Identify which cell holds the provided text, then report its (x, y) central coordinate. 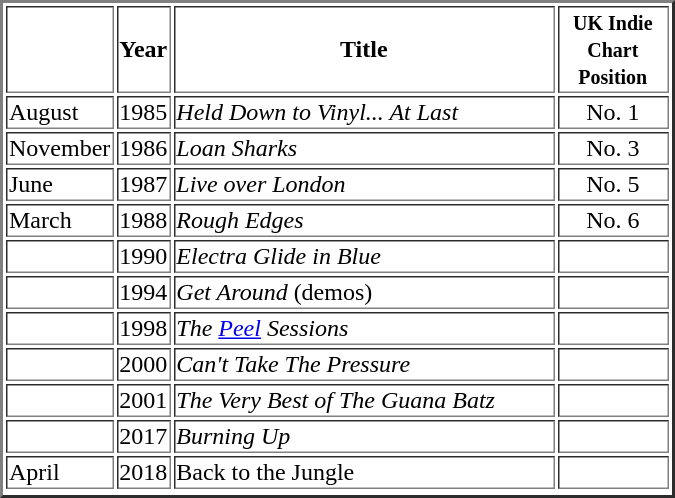
August (60, 112)
1998 (143, 328)
1994 (143, 292)
Electra Glide in Blue (364, 256)
Can't Take The Pressure (364, 364)
2001 (143, 400)
The Very Best of The Guana Batz (364, 400)
1990 (143, 256)
Year (143, 50)
1987 (143, 184)
Back to the Jungle (364, 472)
Held Down to Vinyl... At Last (364, 112)
No. 1 (612, 112)
1988 (143, 220)
April (60, 472)
June (60, 184)
2017 (143, 436)
1985 (143, 112)
2000 (143, 364)
Burning Up (364, 436)
Live over London (364, 184)
November (60, 148)
Rough Edges (364, 220)
No. 6 (612, 220)
1986 (143, 148)
Get Around (demos) (364, 292)
Loan Sharks (364, 148)
Title (364, 50)
The Peel Sessions (364, 328)
No. 5 (612, 184)
UK Indie Chart Position (612, 50)
March (60, 220)
No. 3 (612, 148)
2018 (143, 472)
